Output the (X, Y) coordinate of the center of the cell containing the given text.  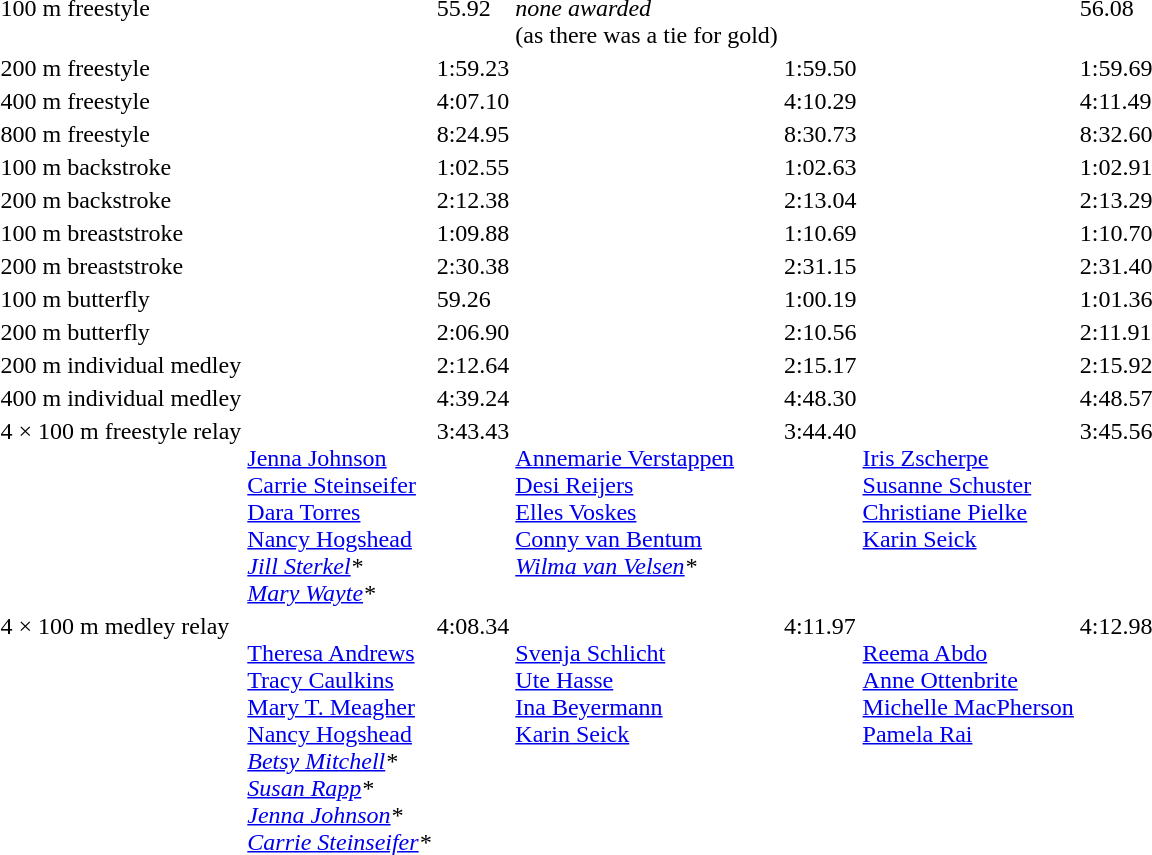
2:12.38 (473, 200)
1:02.55 (473, 167)
1:02.63 (820, 167)
2:30.38 (473, 266)
2:15.17 (820, 365)
2:06.90 (473, 332)
Jenna Johnson Carrie Steinseifer Dara Torres Nancy Hogshead Jill Sterkel* Mary Wayte* (339, 512)
3:43.43 (473, 512)
Iris Zscherpe Susanne Schuster Christiane Pielke Karin Seick (968, 512)
2:12.64 (473, 365)
1:59.23 (473, 68)
4:48.30 (820, 398)
8:24.95 (473, 134)
59.26 (473, 299)
8:30.73 (820, 134)
2:10.56 (820, 332)
1:09.88 (473, 233)
1:10.69 (820, 233)
Annemarie Verstappen Desi Reijers Elles Voskes Conny van Bentum Wilma van Velsen* (647, 512)
4:07.10 (473, 101)
1:59.50 (820, 68)
4:39.24 (473, 398)
2:13.04 (820, 200)
3:44.40 (820, 512)
4:10.29 (820, 101)
2:31.15 (820, 266)
1:00.19 (820, 299)
